Search for the cell housing the specified text and yield its [x, y] center coordinate. 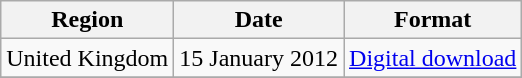
15 January 2012 [259, 58]
Date [259, 20]
Region [88, 20]
United Kingdom [88, 58]
Digital download [433, 58]
Format [433, 20]
